Pinpoint the cell where the given text exists, returning its [x, y] midpoint coordinate. 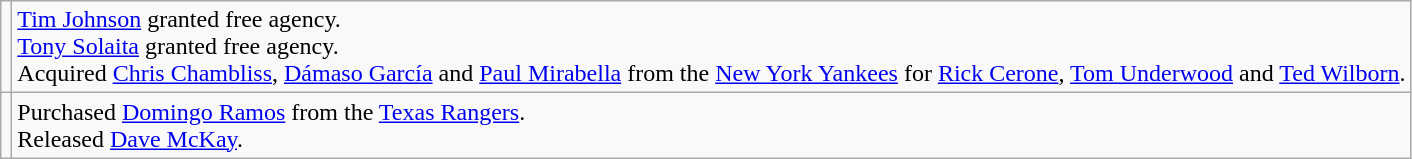
Purchased Domingo Ramos from the Texas Rangers. Released Dave McKay. [712, 126]
